From the cell containing the given text, extract its center point as (X, Y) coordinate. 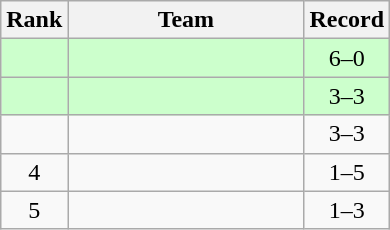
Record (347, 20)
Team (186, 20)
5 (34, 210)
1–3 (347, 210)
1–5 (347, 172)
4 (34, 172)
6–0 (347, 58)
Rank (34, 20)
